Scan for the cell matching the given text and deliver its (X, Y) coordinate at center. 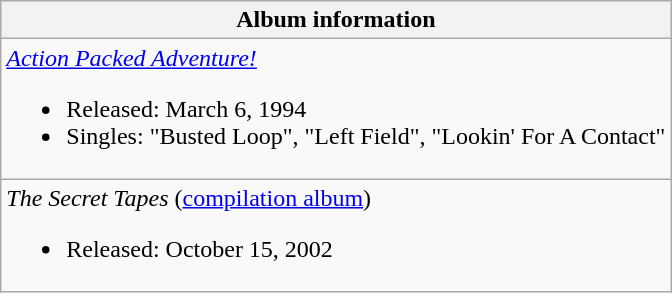
The Secret Tapes (compilation album)Released: October 15, 2002 (336, 236)
Action Packed Adventure!Released: March 6, 1994Singles: "Busted Loop", "Left Field", "Lookin' For A Contact" (336, 109)
Album information (336, 20)
